Return (x, y) of the center of cell containing provided text 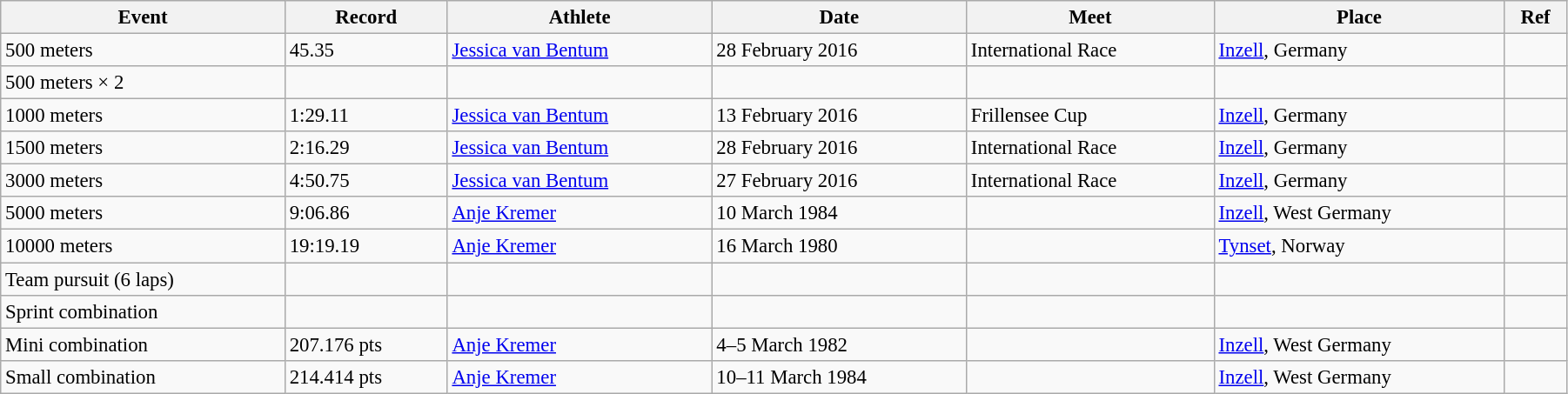
27 February 2016 (839, 181)
Record (365, 17)
Sprint combination (143, 311)
1:29.11 (365, 116)
Athlete (580, 17)
Date (839, 17)
Team pursuit (6 laps) (143, 279)
500 meters (143, 50)
10–11 March 1984 (839, 377)
5000 meters (143, 213)
Mini combination (143, 344)
13 February 2016 (839, 116)
Meet (1091, 17)
1500 meters (143, 148)
Frillensee Cup (1091, 116)
Tynset, Norway (1359, 246)
4:50.75 (365, 181)
4–5 March 1982 (839, 344)
45.35 (365, 50)
Ref (1536, 17)
9:06.86 (365, 213)
Place (1359, 17)
2:16.29 (365, 148)
Small combination (143, 377)
16 March 1980 (839, 246)
3000 meters (143, 181)
214.414 pts (365, 377)
10000 meters (143, 246)
1000 meters (143, 116)
19:19.19 (365, 246)
500 meters × 2 (143, 83)
10 March 1984 (839, 213)
Event (143, 17)
207.176 pts (365, 344)
